Determine the [x, y] coordinate at the center of the cell enclosing the given text.  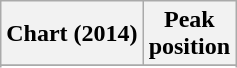
Chart (2014) [72, 34]
Peakposition [189, 34]
